Search for the cell housing the specified text and yield its [x, y] center coordinate. 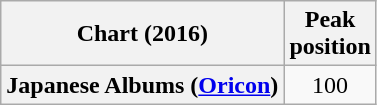
Chart (2016) [142, 34]
100 [330, 85]
Japanese Albums (Oricon) [142, 85]
Peak position [330, 34]
